Identify which cell holds the provided text, then report its (X, Y) central coordinate. 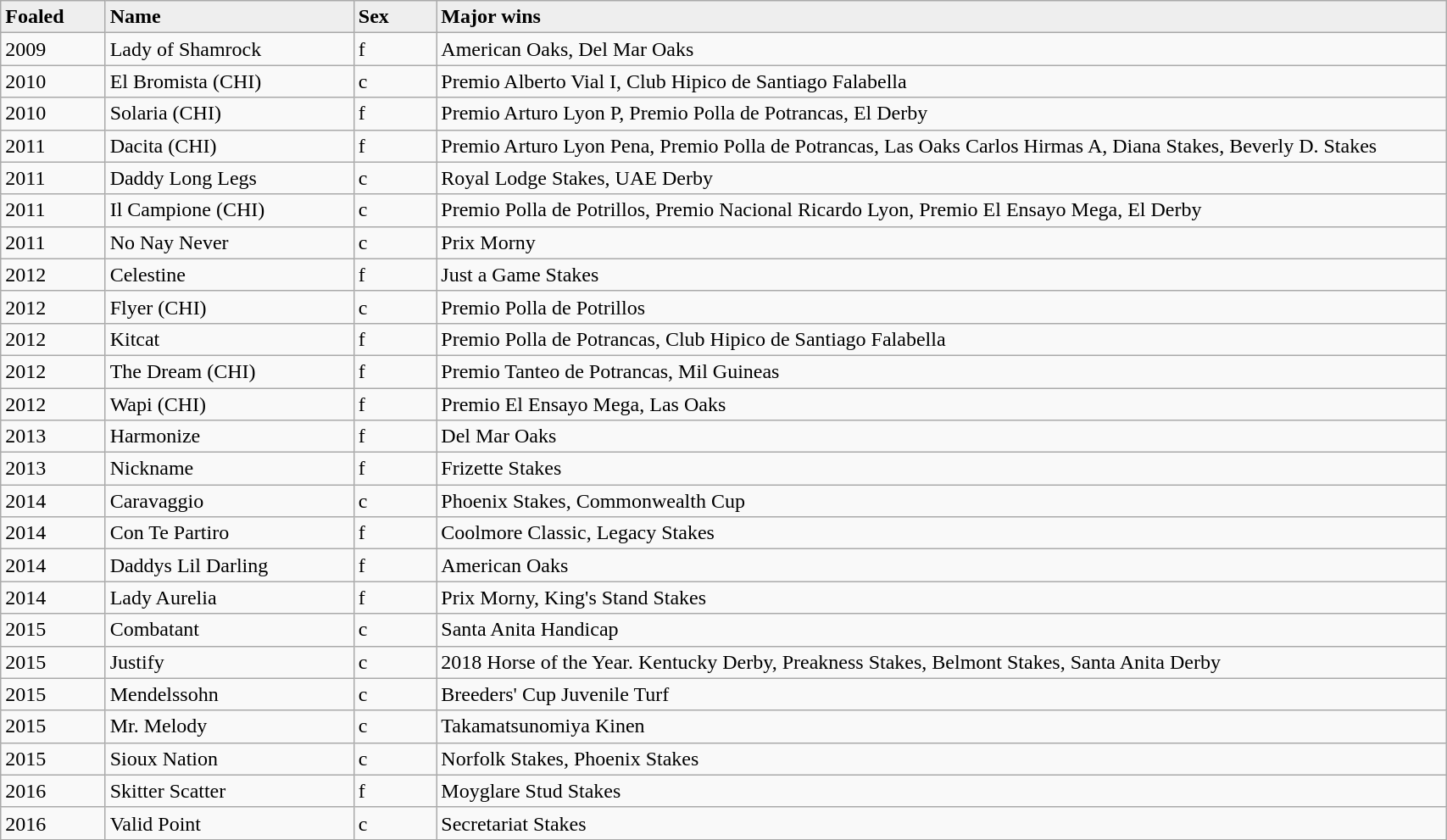
American Oaks, Del Mar Oaks (941, 49)
Justify (229, 662)
Just a Game Stakes (941, 275)
Nickname (229, 469)
Norfolk Stakes, Phoenix Stakes (941, 759)
No Nay Never (229, 242)
Prix Morny, King's Stand Stakes (941, 598)
Name (229, 17)
Celestine (229, 275)
Major wins (941, 17)
Del Mar Oaks (941, 437)
Premio Arturo Lyon P, Premio Polla de Potrancas, El Derby (941, 114)
Il Campione (CHI) (229, 210)
Solaria (CHI) (229, 114)
Premio Polla de Potrillos, Premio Nacional Ricardo Lyon, Premio El Ensayo Mega, El Derby (941, 210)
Frizette Stakes (941, 469)
Wapi (CHI) (229, 404)
Premio Polla de Potrillos (941, 307)
Phoenix Stakes, Commonwealth Cup (941, 501)
Skitter Scatter (229, 791)
Kitcat (229, 339)
Breeders' Cup Juvenile Turf (941, 694)
Santa Anita Handicap (941, 630)
Daddys Lil Darling (229, 565)
Combatant (229, 630)
Harmonize (229, 437)
Caravaggio (229, 501)
American Oaks (941, 565)
Con Te Partiro (229, 533)
The Dream (CHI) (229, 371)
Valid Point (229, 823)
Premio Tanteo de Potrancas, Mil Guineas (941, 371)
Lady Aurelia (229, 598)
2018 Horse of the Year. Kentucky Derby, Preakness Stakes, Belmont Stakes, Santa Anita Derby (941, 662)
Prix Morny (941, 242)
Royal Lodge Stakes, UAE Derby (941, 178)
Mr. Melody (229, 726)
Sioux Nation (229, 759)
2009 (53, 49)
Takamatsunomiya Kinen (941, 726)
El Bromista (CHI) (229, 81)
Premio Alberto Vial I, Club Hipico de Santiago Falabella (941, 81)
Moyglare Stud Stakes (941, 791)
Coolmore Classic, Legacy Stakes (941, 533)
Flyer (CHI) (229, 307)
Daddy Long Legs (229, 178)
Lady of Shamrock (229, 49)
Dacita (CHI) (229, 146)
Premio Polla de Potrancas, Club Hipico de Santiago Falabella (941, 339)
Premio El Ensayo Mega, Las Oaks (941, 404)
Premio Arturo Lyon Pena, Premio Polla de Potrancas, Las Oaks Carlos Hirmas A, Diana Stakes, Beverly D. Stakes (941, 146)
Mendelssohn (229, 694)
Secretariat Stakes (941, 823)
Foaled (53, 17)
Sex (395, 17)
